Provide the [X, Y] coordinate of the cell's center where the given text is located.  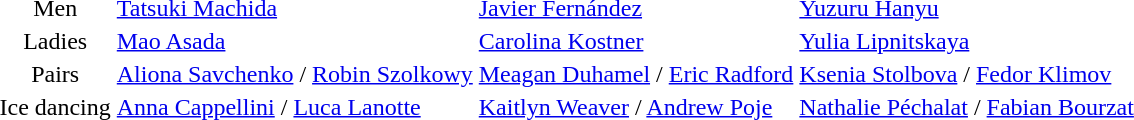
Meagan Duhamel / Eric Radford [636, 74]
Aliona Savchenko / Robin Szolkowy [294, 74]
Mao Asada [294, 41]
Carolina Kostner [636, 41]
